Locate the cell with the specified text and output its [X, Y] center coordinate. 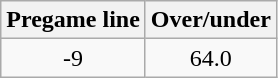
64.0 [210, 58]
Pregame line [74, 20]
Over/under [210, 20]
-9 [74, 58]
